Scan for the cell matching the given text and deliver its (X, Y) coordinate at center. 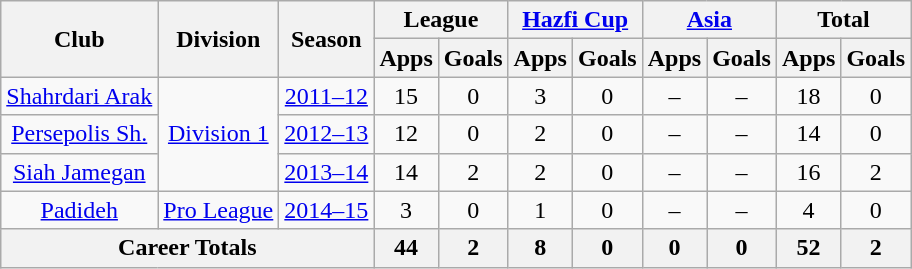
Division (218, 39)
Shahrdari Arak (80, 96)
Total (843, 20)
2012–13 (326, 134)
12 (406, 134)
2011–12 (326, 96)
Siah Jamegan (80, 172)
Persepolis Sh. (80, 134)
Season (326, 39)
2014–15 (326, 210)
Pro League (218, 210)
44 (406, 248)
1 (540, 210)
Career Totals (188, 248)
8 (540, 248)
15 (406, 96)
Division 1 (218, 134)
16 (808, 172)
League (441, 20)
Padideh (80, 210)
Club (80, 39)
Asia (709, 20)
52 (808, 248)
2013–14 (326, 172)
4 (808, 210)
18 (808, 96)
Hazfi Cup (575, 20)
